For the text-containing cell, return its midpoint in [x, y] coordinate format. 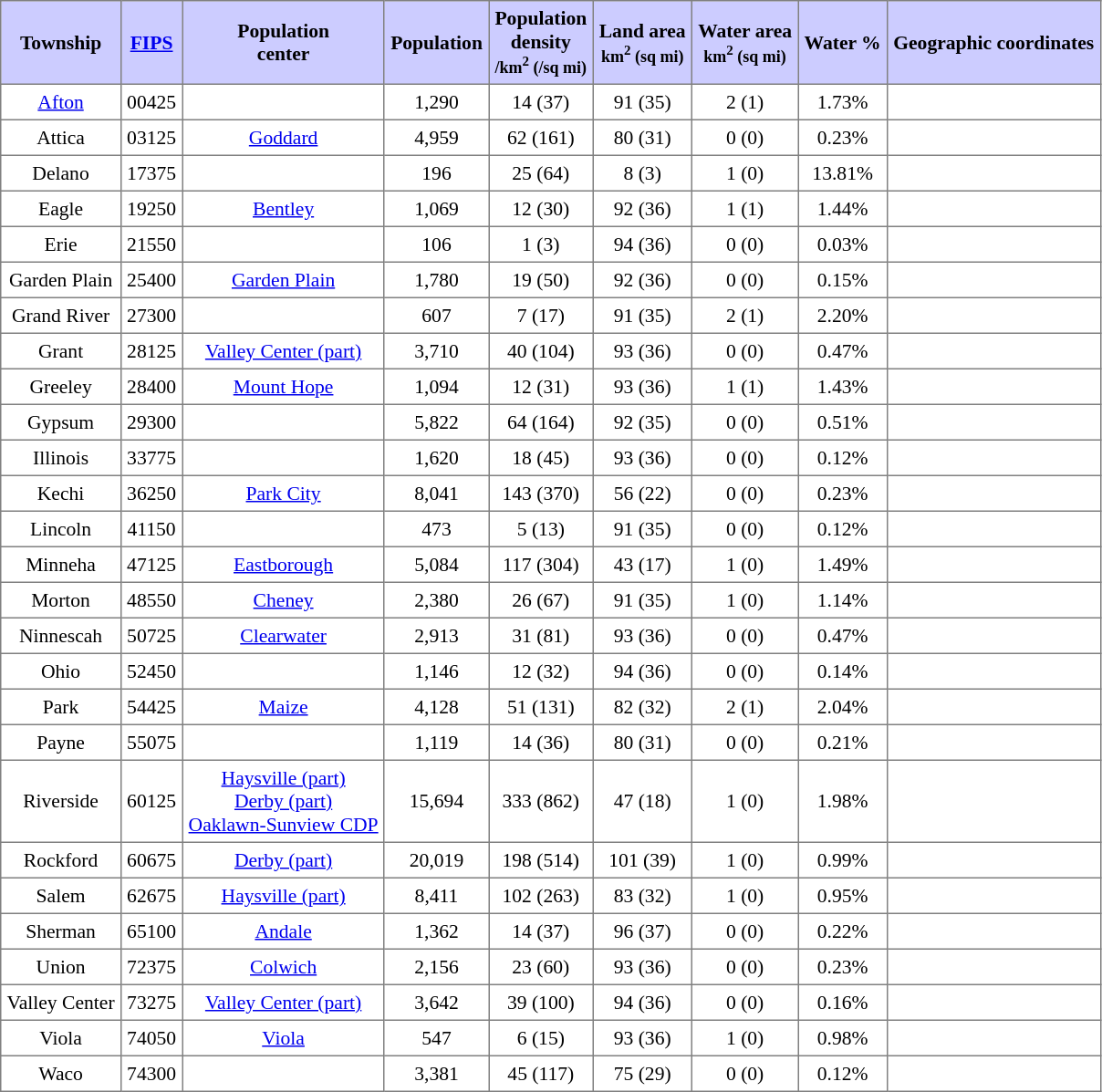
1 (3) [541, 244]
7 (17) [541, 316]
3,710 [436, 350]
Erie [61, 244]
74300 [151, 1073]
26 (67) [541, 600]
29300 [151, 421]
607 [436, 316]
Minneha [61, 564]
2,380 [436, 600]
20,019 [436, 859]
62 (161) [541, 137]
5,822 [436, 421]
14 (36) [541, 743]
12 (32) [541, 671]
40 (104) [541, 350]
25 (64) [541, 173]
27300 [151, 316]
39 (100) [541, 1002]
Population [436, 43]
Maize [284, 706]
8,041 [436, 493]
Derby (part) [284, 859]
Valley Center [61, 1002]
00425 [151, 102]
4,128 [436, 706]
4,959 [436, 137]
5 (13) [541, 529]
Water areakm2 (sq mi) [744, 43]
102 (263) [541, 896]
2.20% [843, 316]
6 (15) [541, 1038]
1,620 [436, 458]
0.98% [843, 1038]
Salem [61, 896]
50725 [151, 635]
45 (117) [541, 1073]
0.99% [843, 859]
28400 [151, 387]
Afton [61, 102]
25400 [151, 279]
65100 [151, 931]
0.03% [843, 244]
Park [61, 706]
2.04% [843, 706]
56 (22) [642, 493]
21550 [151, 244]
143 (370) [541, 493]
1.44% [843, 208]
Lincoln [61, 529]
1,094 [436, 387]
12 (30) [541, 208]
Attica [61, 137]
0.14% [843, 671]
60675 [151, 859]
0.16% [843, 1002]
13.81% [843, 173]
5,084 [436, 564]
1,119 [436, 743]
Mount Hope [284, 387]
Payne [61, 743]
12 (31) [541, 387]
19250 [151, 208]
473 [436, 529]
Ninnescah [61, 635]
1,146 [436, 671]
0.15% [843, 279]
Cheney [284, 600]
106 [436, 244]
41150 [151, 529]
03125 [151, 137]
Eastborough [284, 564]
333 (862) [541, 801]
1.73% [843, 102]
0.95% [843, 896]
8 (3) [642, 173]
75 (29) [642, 1073]
0.51% [843, 421]
96 (37) [642, 931]
3,642 [436, 1002]
2,913 [436, 635]
FIPS [151, 43]
0.21% [843, 743]
Haysville (part)Derby (part)Oaklawn-Sunview CDP [284, 801]
Andale [284, 931]
Rockford [61, 859]
64 (164) [541, 421]
Land areakm2 (sq mi) [642, 43]
28125 [151, 350]
43 (17) [642, 564]
Park City [284, 493]
Waco [61, 1073]
196 [436, 173]
Populationdensity/km2 (/sq mi) [541, 43]
1,362 [436, 931]
Union [61, 967]
1,290 [436, 102]
62675 [151, 896]
Eagle [61, 208]
2,156 [436, 967]
52450 [151, 671]
Illinois [61, 458]
Ohio [61, 671]
Grant [61, 350]
1.43% [843, 387]
36250 [151, 493]
Kechi [61, 493]
Greeley [61, 387]
83 (32) [642, 896]
Township [61, 43]
47125 [151, 564]
73275 [151, 1002]
Sherman [61, 931]
54425 [151, 706]
15,694 [436, 801]
Clearwater [284, 635]
47 (18) [642, 801]
18 (45) [541, 458]
117 (304) [541, 564]
547 [436, 1038]
1.14% [843, 600]
72375 [151, 967]
Gypsum [61, 421]
82 (32) [642, 706]
0.22% [843, 931]
Goddard [284, 137]
1.98% [843, 801]
Populationcenter [284, 43]
92 (35) [642, 421]
3,381 [436, 1073]
1.49% [843, 564]
1,069 [436, 208]
74050 [151, 1038]
Geographic coordinates [993, 43]
198 (514) [541, 859]
Colwich [284, 967]
31 (81) [541, 635]
Morton [61, 600]
Grand River [61, 316]
Delano [61, 173]
Haysville (part) [284, 896]
101 (39) [642, 859]
8,411 [436, 896]
60125 [151, 801]
1,780 [436, 279]
23 (60) [541, 967]
Water % [843, 43]
48550 [151, 600]
33775 [151, 458]
19 (50) [541, 279]
55075 [151, 743]
Riverside [61, 801]
Bentley [284, 208]
51 (131) [541, 706]
17375 [151, 173]
